Return [X, Y] of the center of cell containing provided text 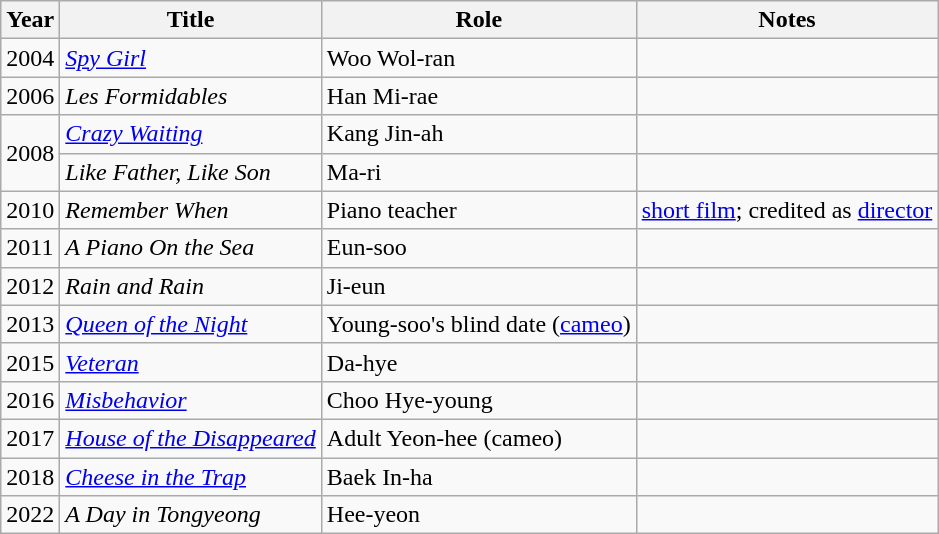
2008 [30, 153]
Cheese in the Trap [190, 477]
Misbehavior [190, 400]
2013 [30, 324]
Baek In-ha [478, 477]
Veteran [190, 362]
Piano teacher [478, 210]
Les Formidables [190, 96]
Remember When [190, 210]
2015 [30, 362]
2017 [30, 438]
Han Mi-rae [478, 96]
Ji-eun [478, 286]
Title [190, 20]
A Day in Tongyeong [190, 515]
Like Father, Like Son [190, 172]
2016 [30, 400]
Queen of the Night [190, 324]
2012 [30, 286]
Notes [787, 20]
Year [30, 20]
A Piano On the Sea [190, 248]
Rain and Rain [190, 286]
Ma-ri [478, 172]
Woo Wol-ran [478, 58]
Role [478, 20]
House of the Disappeared [190, 438]
Kang Jin-ah [478, 134]
Crazy Waiting [190, 134]
Spy Girl [190, 58]
2018 [30, 477]
Young-soo's blind date (cameo) [478, 324]
2022 [30, 515]
Da-hye [478, 362]
Hee-yeon [478, 515]
Adult Yeon-hee (cameo) [478, 438]
2010 [30, 210]
2011 [30, 248]
short film; credited as director [787, 210]
Choo Hye-young [478, 400]
2004 [30, 58]
2006 [30, 96]
Eun-soo [478, 248]
